Identify which cell holds the provided text, then report its [x, y] central coordinate. 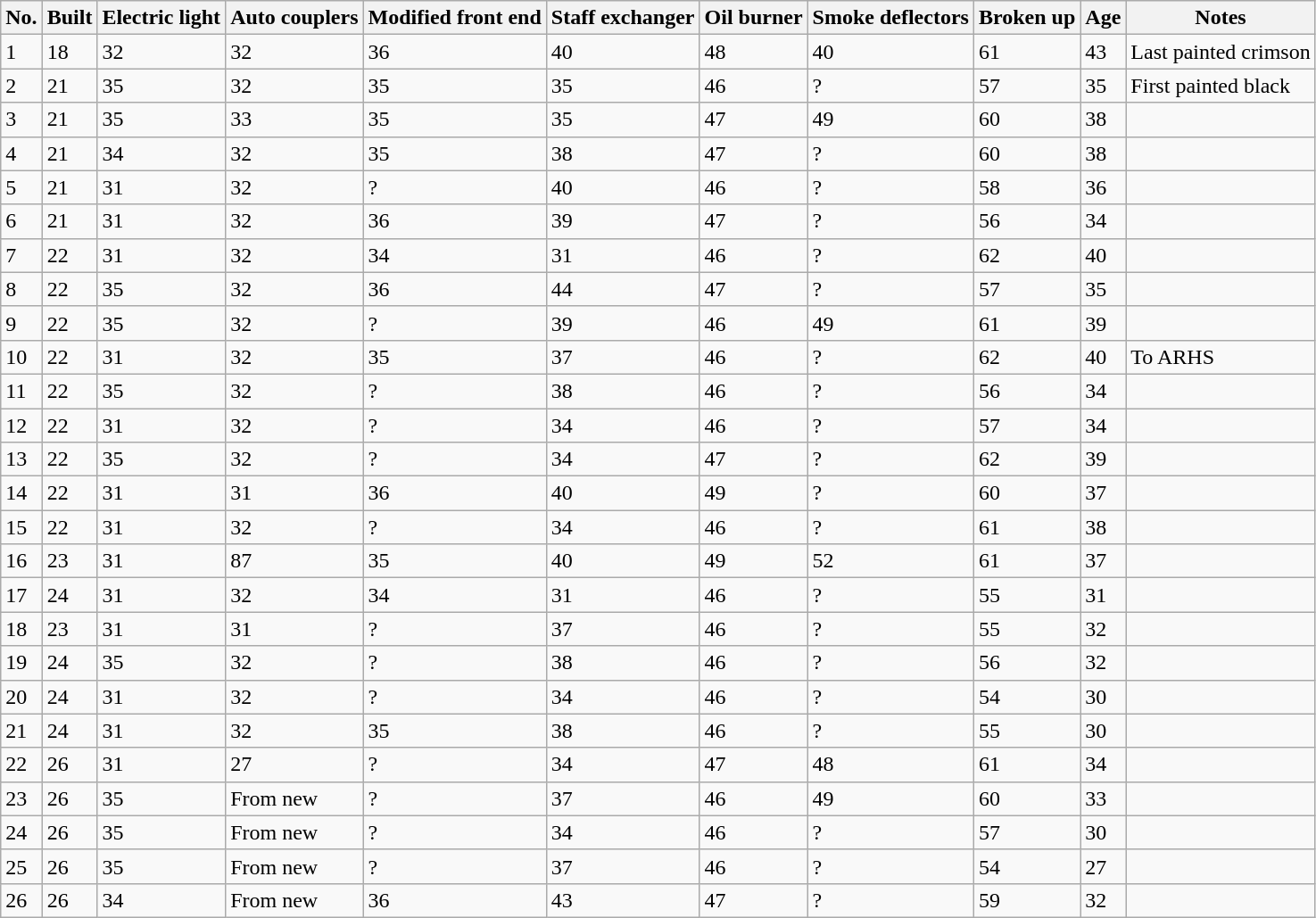
Oil burner [753, 18]
Staff exchanger [623, 18]
Built [70, 18]
Auto couplers [294, 18]
25 [21, 866]
Notes [1221, 18]
Age [1103, 18]
13 [21, 459]
19 [21, 663]
14 [21, 493]
4 [21, 153]
12 [21, 426]
58 [1026, 187]
17 [21, 595]
To ARHS [1221, 357]
3 [21, 120]
Broken up [1026, 18]
44 [623, 289]
7 [21, 255]
15 [21, 527]
10 [21, 357]
Smoke deflectors [890, 18]
9 [21, 323]
87 [294, 561]
16 [21, 561]
59 [1026, 900]
Electric light [161, 18]
2 [21, 86]
No. [21, 18]
52 [890, 561]
5 [21, 187]
1 [21, 52]
6 [21, 221]
Last painted crimson [1221, 52]
20 [21, 697]
11 [21, 391]
8 [21, 289]
First painted black [1221, 86]
Modified front end [455, 18]
